From the cell containing the given text, extract its center point as (x, y) coordinate. 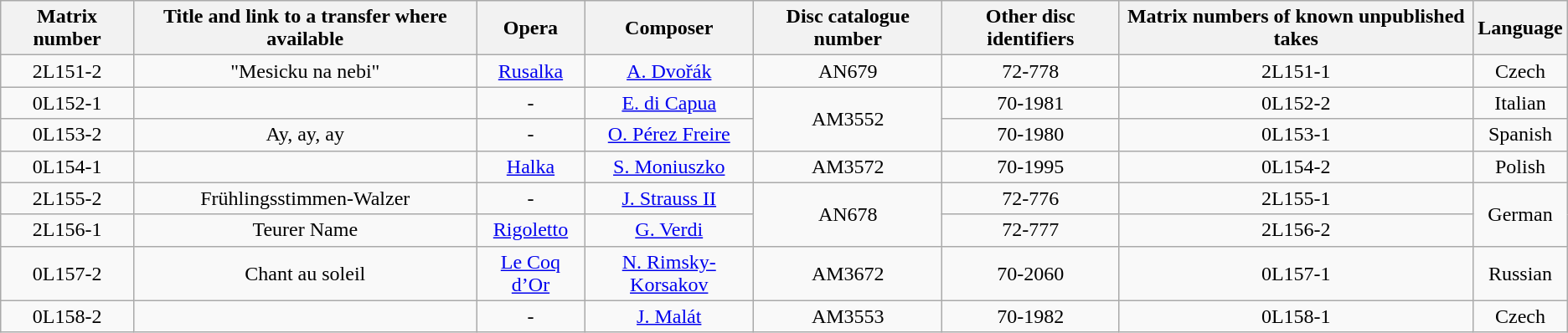
0L152-1 (67, 103)
Chant au soleil (305, 273)
AM3553 (848, 316)
0L153-1 (1297, 135)
2L155-1 (1297, 198)
2L155-2 (67, 198)
"Mesicku na nebi" (305, 71)
A. Dvořák (669, 71)
Opera (531, 28)
70-1981 (1030, 103)
J. Strauss II (669, 198)
J. Malát (669, 316)
70-1982 (1030, 316)
E. di Capua (669, 103)
N. Rimsky-Korsakov (669, 273)
O. Pérez Freire (669, 135)
S. Moniuszko (669, 166)
Halka (531, 166)
0L158-2 (67, 316)
0L158-1 (1297, 316)
Ay, ay, ay (305, 135)
Rigoletto (531, 230)
Composer (669, 28)
Title and link to a transfer where available (305, 28)
Spanish (1520, 135)
Russian (1520, 273)
2L151-2 (67, 71)
0L157-1 (1297, 273)
Disc catalogue number (848, 28)
Le Coq d’Or (531, 273)
0L154-2 (1297, 166)
Italian (1520, 103)
Polish (1520, 166)
G. Verdi (669, 230)
Matrix number (67, 28)
2L156-1 (67, 230)
70-1995 (1030, 166)
2L151-1 (1297, 71)
72-777 (1030, 230)
AM3672 (848, 273)
70-2060 (1030, 273)
Matrix numbers of known unpublished takes (1297, 28)
Rusalka (531, 71)
0L157-2 (67, 273)
Other disc identifiers (1030, 28)
0L153-2 (67, 135)
72-778 (1030, 71)
German (1520, 214)
70-1980 (1030, 135)
Language (1520, 28)
Teurer Name (305, 230)
0L154-1 (67, 166)
0L152-2 (1297, 103)
AN679 (848, 71)
AM3572 (848, 166)
72-776 (1030, 198)
AM3552 (848, 119)
2L156-2 (1297, 230)
Frühlingsstimmen-Walzer (305, 198)
AN678 (848, 214)
